Scan for the cell matching the given text and deliver its [x, y] coordinate at center. 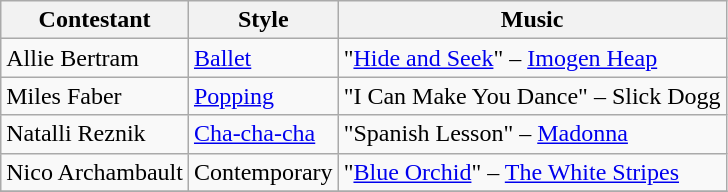
Style [263, 20]
Music [532, 20]
"I Can Make You Dance" – Slick Dogg [532, 96]
"Spanish Lesson" – Madonna [532, 134]
Nico Archambault [95, 172]
Natalli Reznik [95, 134]
"Hide and Seek" – Imogen Heap [532, 58]
Miles Faber [95, 96]
Cha-cha-cha [263, 134]
Popping [263, 96]
Allie Bertram [95, 58]
Contestant [95, 20]
"Blue Orchid" – The White Stripes [532, 172]
Contemporary [263, 172]
Ballet [263, 58]
